Return the (X, Y) coordinate for the center point of the cell that contains the specified text.  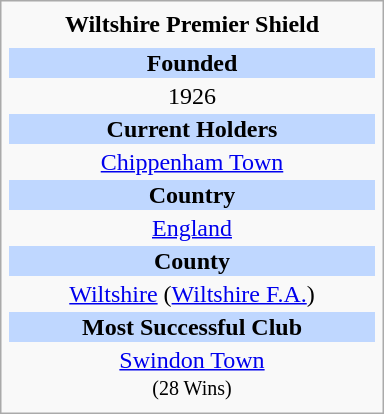
Chippenham Town (192, 162)
Founded (192, 63)
1926 (192, 96)
County (192, 261)
England (192, 228)
Wiltshire (Wiltshire F.A.) (192, 294)
Swindon Town(28 Wins) (192, 374)
Most Successful Club (192, 327)
Current Holders (192, 129)
Country (192, 195)
Wiltshire Premier Shield (192, 24)
